Return (X, Y) of the center of cell containing provided text 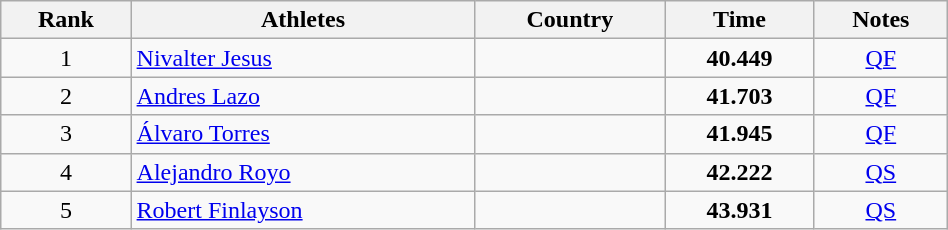
4 (66, 172)
Alejandro Royo (303, 172)
41.945 (740, 134)
Time (740, 20)
5 (66, 210)
Notes (880, 20)
Nivalter Jesus (303, 58)
2 (66, 96)
Robert Finlayson (303, 210)
42.222 (740, 172)
Athletes (303, 20)
Rank (66, 20)
40.449 (740, 58)
3 (66, 134)
1 (66, 58)
Country (570, 20)
43.931 (740, 210)
Andres Lazo (303, 96)
41.703 (740, 96)
Álvaro Torres (303, 134)
